Scan for the cell matching the given text and deliver its [x, y] coordinate at center. 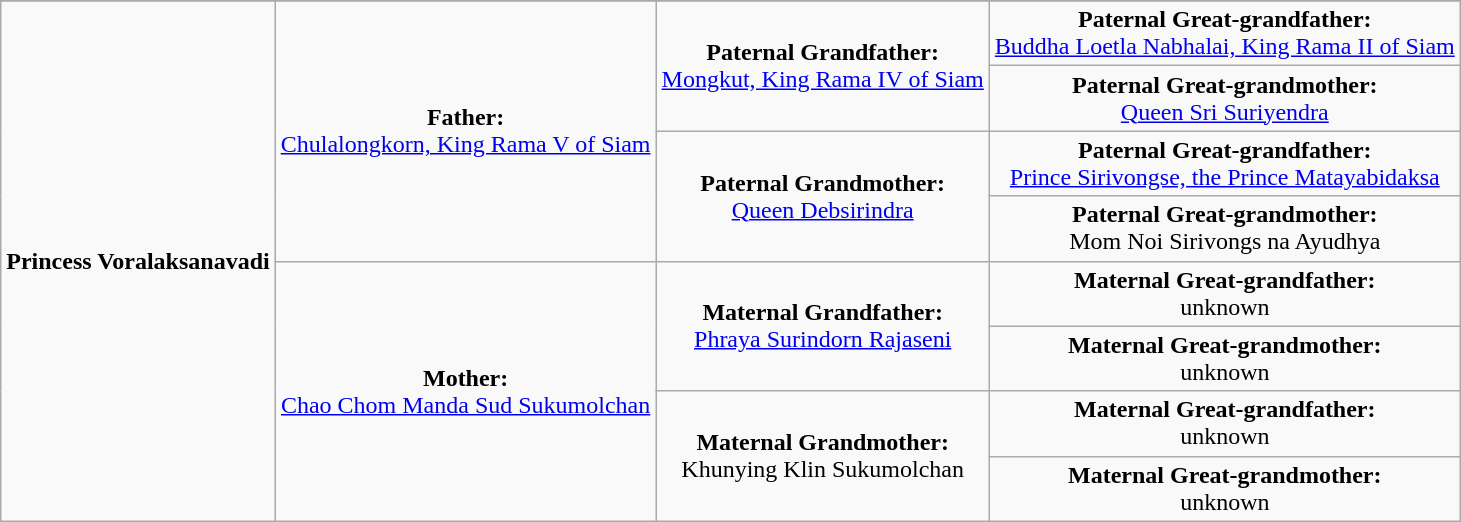
Paternal Great-grandfather:Buddha Loetla Nabhalai, King Rama II of Siam [1224, 34]
Paternal Great-grandmother:Queen Sri Suriyendra [1224, 98]
Mother:Chao Chom Manda Sud Sukumolchan [466, 391]
Father:Chulalongkorn, King Rama V of Siam [466, 131]
Paternal Grandmother:Queen Debsirindra [822, 196]
Maternal Grandmother:Khunying Klin Sukumolchan [822, 456]
Paternal Grandfather:Mongkut, King Rama IV of Siam [822, 66]
Princess Voralaksanavadi [138, 261]
Maternal Grandfather:Phraya Surindorn Rajaseni [822, 326]
Paternal Great-grandfather:Prince Sirivongse, the Prince Matayabidaksa [1224, 164]
Paternal Great-grandmother:Mom Noi Sirivongs na Ayudhya [1224, 228]
